Capture the cell that displays the provided text and extract its (x, y) central coordinate. 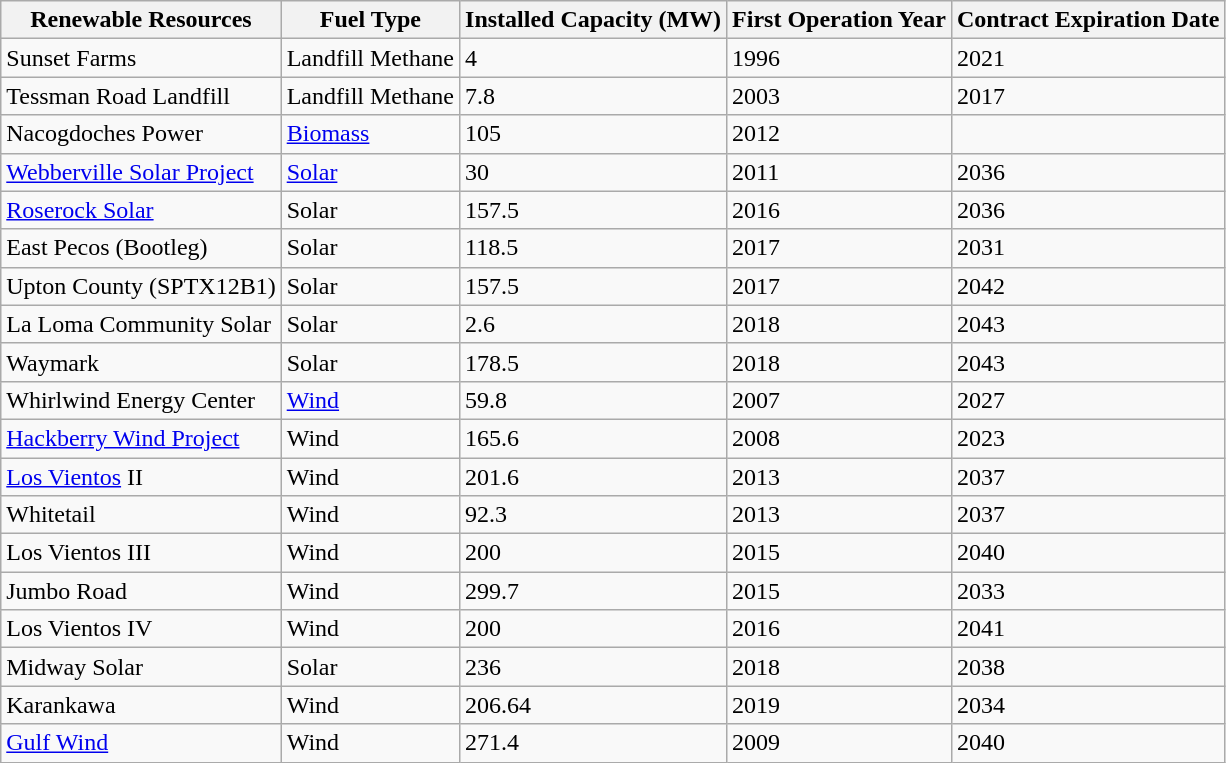
First Operation Year (840, 20)
2042 (1088, 286)
Whitetail (141, 515)
7.8 (594, 96)
105 (594, 134)
206.64 (594, 705)
2033 (1088, 591)
Tessman Road Landfill (141, 96)
201.6 (594, 477)
2023 (1088, 438)
Los Vientos II (141, 477)
Fuel Type (370, 20)
2027 (1088, 400)
299.7 (594, 591)
165.6 (594, 438)
Roserock Solar (141, 210)
178.5 (594, 362)
2.6 (594, 324)
2031 (1088, 248)
Renewable Resources (141, 20)
Upton County (SPTX12B1) (141, 286)
2012 (840, 134)
Whirlwind Energy Center (141, 400)
Contract Expiration Date (1088, 20)
East Pecos (Bootleg) (141, 248)
La Loma Community Solar (141, 324)
92.3 (594, 515)
Installed Capacity (MW) (594, 20)
Midway Solar (141, 667)
Los Vientos IV (141, 629)
2041 (1088, 629)
2008 (840, 438)
Jumbo Road (141, 591)
30 (594, 172)
59.8 (594, 400)
4 (594, 58)
2009 (840, 743)
2007 (840, 400)
2038 (1088, 667)
Nacogdoches Power (141, 134)
236 (594, 667)
2021 (1088, 58)
Waymark (141, 362)
Los Vientos III (141, 553)
Webberville Solar Project (141, 172)
Karankawa (141, 705)
Biomass (370, 134)
Sunset Farms (141, 58)
2003 (840, 96)
Gulf Wind (141, 743)
2034 (1088, 705)
Hackberry Wind Project (141, 438)
118.5 (594, 248)
1996 (840, 58)
271.4 (594, 743)
2011 (840, 172)
2019 (840, 705)
